Output the [x, y] coordinate of the center of the cell containing the given text.  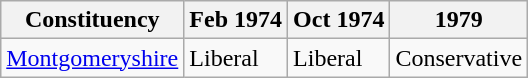
Montgomeryshire [92, 58]
Constituency [92, 20]
1979 [459, 20]
Feb 1974 [236, 20]
Oct 1974 [339, 20]
Conservative [459, 58]
